From the cell containing the given text, extract its center point as [X, Y] coordinate. 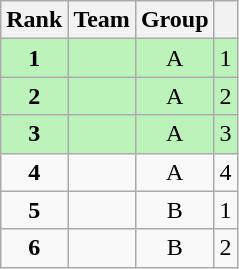
Rank [34, 20]
Team [102, 20]
5 [34, 210]
Group [174, 20]
6 [34, 248]
